From the cell containing the given text, extract its center point as (x, y) coordinate. 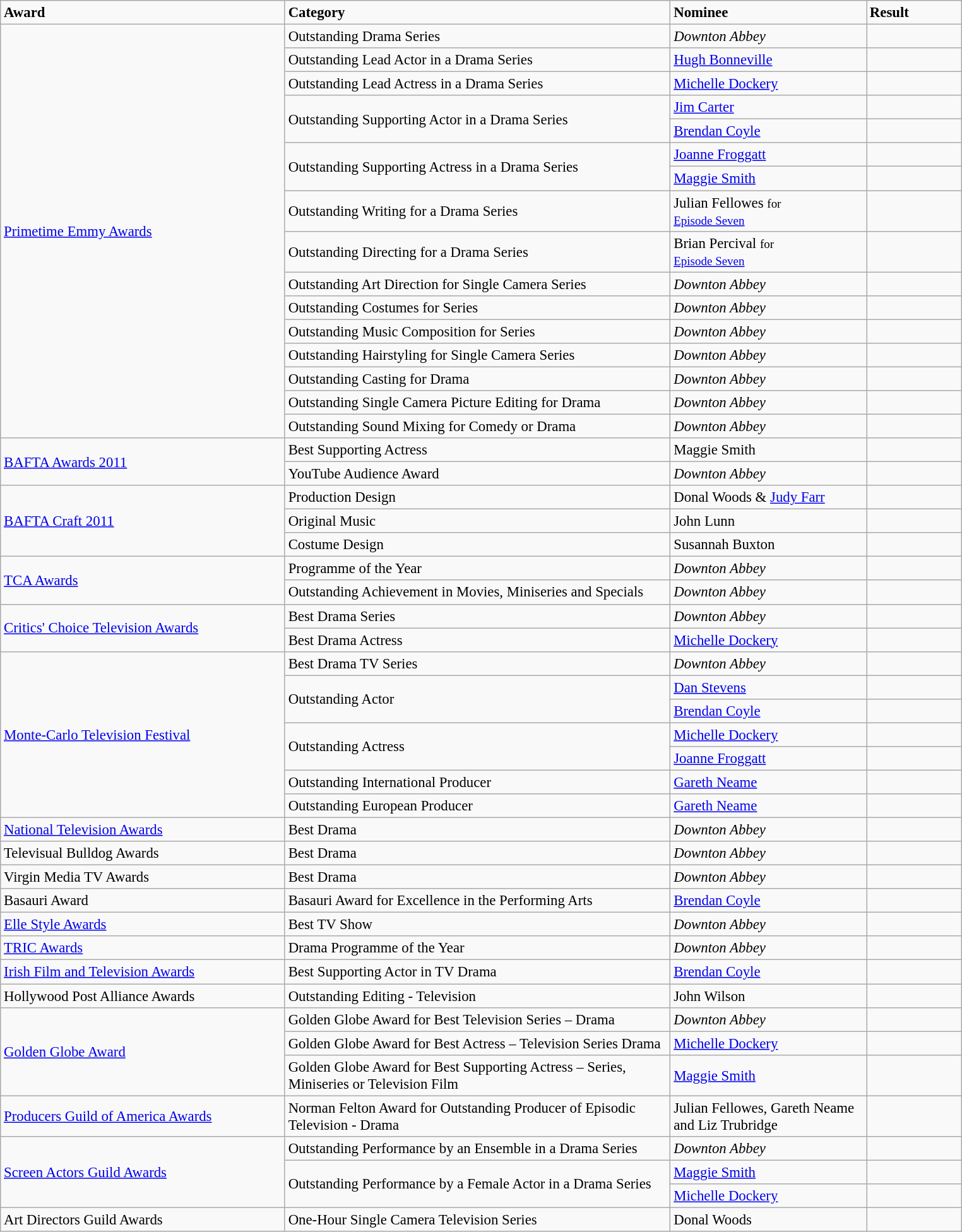
Julian Fellowes for Episode Seven (769, 211)
Best Supporting Actress (477, 450)
Costume Design (477, 545)
Primetime Emmy Awards (143, 232)
Golden Globe Award (143, 1051)
Programme of the Year (477, 569)
Norman Felton Award for Outstanding Producer of Episodic Television - Drama (477, 1116)
Outstanding Lead Actor in a Drama Series (477, 60)
Outstanding Supporting Actor in a Drama Series (477, 119)
John Wilson (769, 996)
Outstanding Actor (477, 699)
Televisual Bulldog Awards (143, 853)
Outstanding International Producer (477, 782)
Elle Style Awards (143, 925)
Monte-Carlo Television Festival (143, 735)
Outstanding European Producer (477, 806)
BAFTA Craft 2011 (143, 521)
Best Drama Actress (477, 640)
Outstanding Casting for Drama (477, 379)
Critics' Choice Television Awards (143, 627)
Result (914, 13)
Donal Woods & Judy Farr (769, 497)
Outstanding Actress (477, 746)
YouTube Audience Award (477, 474)
One-Hour Single Camera Television Series (477, 1219)
Drama Programme of the Year (477, 949)
Brian Percival for Episode Seven (769, 251)
Jim Carter (769, 107)
Outstanding Art Direction for Single Camera Series (477, 284)
Julian Fellowes, Gareth Neame and Liz Trubridge (769, 1116)
Irish Film and Television Awards (143, 972)
National Television Awards (143, 830)
Outstanding Performance by an Ensemble in a Drama Series (477, 1149)
Golden Globe Award for Best Supporting Actress – Series, Miniseries or Television Film (477, 1075)
Outstanding Music Composition for Series (477, 331)
TRIC Awards (143, 949)
Award (143, 13)
TCA Awards (143, 581)
Producers Guild of America Awards (143, 1116)
Original Music (477, 521)
Dan Stevens (769, 687)
Outstanding Sound Mixing for Comedy or Drama (477, 426)
Screen Actors Guild Awards (143, 1173)
Outstanding Achievement in Movies, Miniseries and Specials (477, 593)
Outstanding Performance by a Female Actor in a Drama Series (477, 1184)
Outstanding Supporting Actress in a Drama Series (477, 167)
Production Design (477, 497)
Outstanding Writing for a Drama Series (477, 211)
Susannah Buxton (769, 545)
Outstanding Hairstyling for Single Camera Series (477, 355)
Best Drama TV Series (477, 663)
Outstanding Editing - Television (477, 996)
Category (477, 13)
Basauri Award for Excellence in the Performing Arts (477, 901)
Hugh Bonneville (769, 60)
Nominee (769, 13)
John Lunn (769, 521)
Outstanding Single Camera Picture Editing for Drama (477, 403)
Art Directors Guild Awards (143, 1219)
Outstanding Costumes for Series (477, 307)
Best Drama Series (477, 616)
Best TV Show (477, 925)
Basauri Award (143, 901)
Golden Globe Award for Best Television Series – Drama (477, 1019)
Virgin Media TV Awards (143, 877)
Best Supporting Actor in TV Drama (477, 972)
Outstanding Drama Series (477, 37)
Hollywood Post Alliance Awards (143, 996)
Outstanding Directing for a Drama Series (477, 251)
BAFTA Awards 2011 (143, 462)
Outstanding Lead Actress in a Drama Series (477, 84)
Golden Globe Award for Best Actress – Television Series Drama (477, 1043)
Donal Woods (769, 1219)
